For the text-containing cell, return its midpoint in (X, Y) coordinate format. 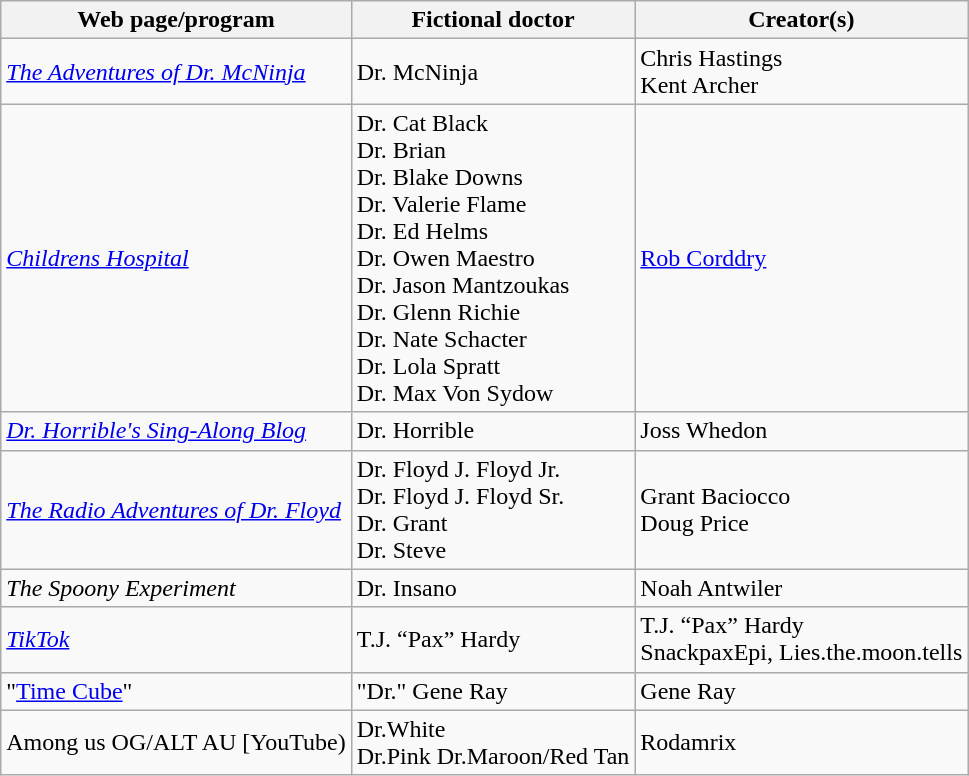
Joss Whedon (802, 431)
Gene Ray (802, 691)
Dr. McNinja (493, 72)
Dr. Horrible's Sing-Along Blog (176, 431)
Creator(s) (802, 20)
T.J. “Pax” Hardy (493, 640)
Dr. Horrible (493, 431)
Dr. Floyd J. Floyd Jr. Dr. Floyd J. Floyd Sr.Dr. GrantDr. Steve (493, 510)
Dr.WhiteDr.Pink Dr.Maroon/Red Tan (493, 742)
The Radio Adventures of Dr. Floyd (176, 510)
T.J. “Pax” HardySnackpaxEpi, Lies.the.moon.tells (802, 640)
Noah Antwiler (802, 588)
Fictional doctor (493, 20)
Rodamrix (802, 742)
"Time Cube" (176, 691)
Dr. Insano (493, 588)
Chris HastingsKent Archer (802, 72)
The Spoony Experiment (176, 588)
"Dr." Gene Ray (493, 691)
Among us OG/ALT AU [YouTube) (176, 742)
TikTok (176, 640)
The Adventures of Dr. McNinja (176, 72)
Rob Corddry (802, 258)
Web page/program (176, 20)
Grant BacioccoDoug Price (802, 510)
Childrens Hospital (176, 258)
